Scan for the cell matching the given text and deliver its (X, Y) coordinate at center. 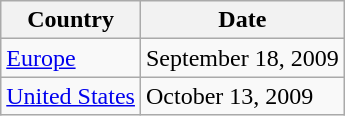
September 18, 2009 (242, 58)
Europe (71, 58)
Country (71, 20)
United States (71, 96)
October 13, 2009 (242, 96)
Date (242, 20)
